Scan for the cell matching the given text and deliver its (X, Y) coordinate at center. 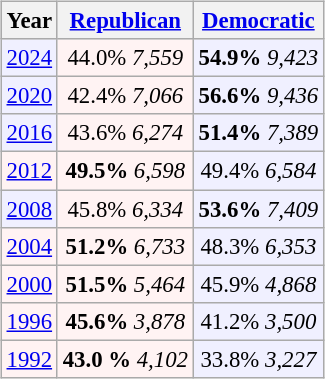
49.5% 6,598 (125, 171)
48.3% 6,353 (258, 246)
2004 (29, 246)
2000 (29, 284)
54.9% 9,423 (258, 58)
42.4% 7,066 (125, 96)
45.9% 4,868 (258, 284)
Republican (125, 21)
2024 (29, 58)
56.6% 9,436 (258, 96)
43.6% 6,274 (125, 133)
1996 (29, 321)
51.5% 5,464 (125, 284)
53.6% 7,409 (258, 209)
45.8% 6,334 (125, 209)
2016 (29, 133)
51.4% 7,389 (258, 133)
Year (29, 21)
43.0 % 4,102 (125, 359)
2008 (29, 209)
41.2% 3,500 (258, 321)
44.0% 7,559 (125, 58)
49.4% 6,584 (258, 171)
2012 (29, 171)
45.6% 3,878 (125, 321)
Democratic (258, 21)
51.2% 6,733 (125, 246)
1992 (29, 359)
2020 (29, 96)
33.8% 3,227 (258, 359)
